From the cell containing the given text, extract its center point as (X, Y) coordinate. 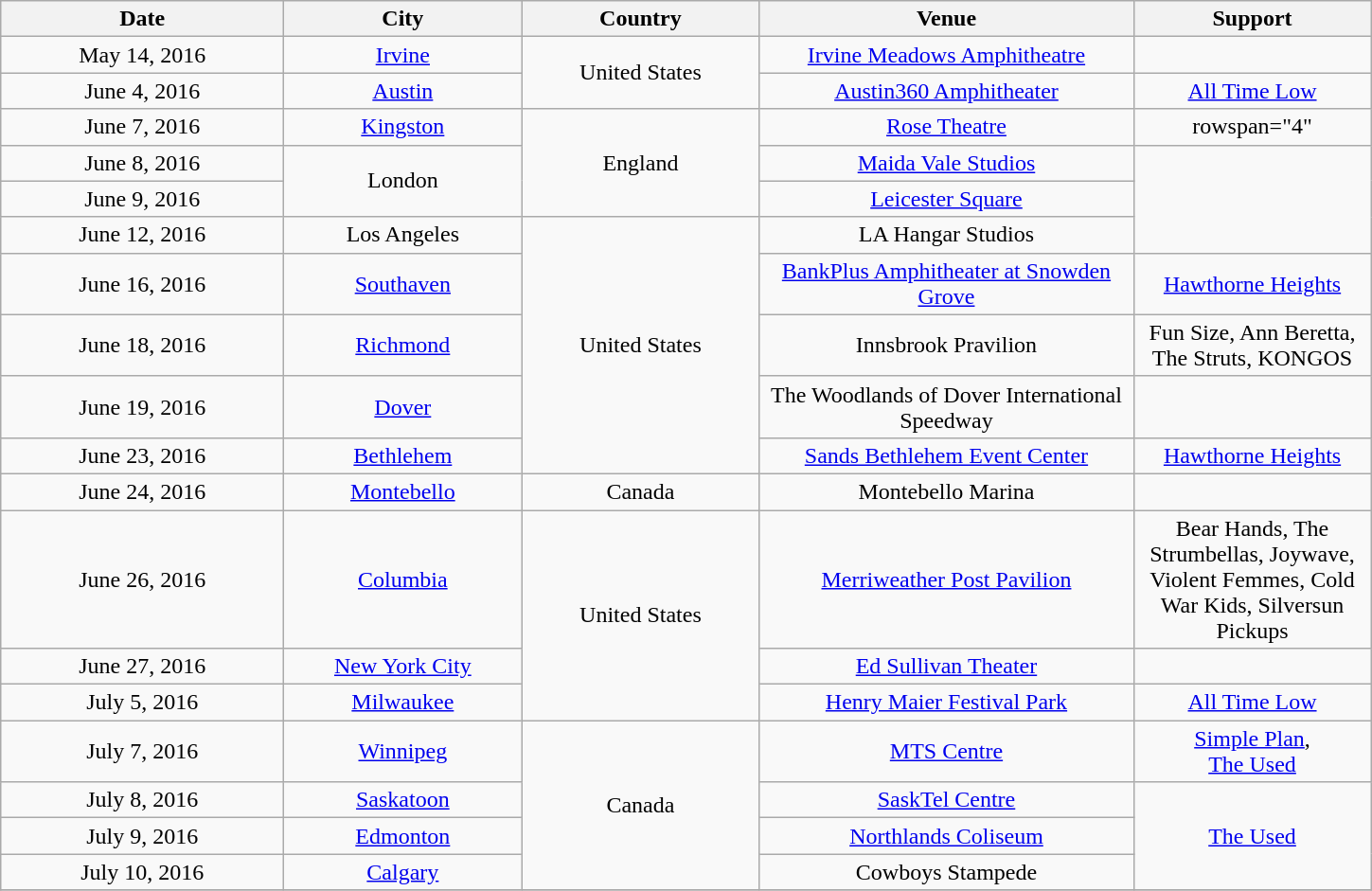
Saskatoon (403, 800)
England (640, 163)
Support (1252, 19)
New York City (403, 667)
Montebello (403, 491)
June 27, 2016 (142, 667)
Montebello Marina (947, 491)
Country (640, 19)
June 7, 2016 (142, 127)
London (403, 181)
Leicester Square (947, 199)
The Woodlands of Dover International Speedway (947, 407)
Austin (403, 91)
Richmond (403, 345)
Austin360 Amphitheater (947, 91)
June 8, 2016 (142, 163)
Bear Hands, The Strumbellas, Joywave, Violent Femmes, Cold War Kids, Silversun Pickups (1252, 579)
rowspan="4" (1252, 127)
Irvine Meadows Amphitheatre (947, 55)
Milwaukee (403, 703)
MTS Centre (947, 752)
BankPlus Amphitheater at Snowden Grove (947, 284)
June 18, 2016 (142, 345)
Fun Size, Ann Beretta, The Struts, KONGOS (1252, 345)
July 7, 2016 (142, 752)
Ed Sullivan Theater (947, 667)
Innsbrook Pravilion (947, 345)
July 9, 2016 (142, 836)
June 19, 2016 (142, 407)
City (403, 19)
July 10, 2016 (142, 872)
June 16, 2016 (142, 284)
June 4, 2016 (142, 91)
Bethlehem (403, 455)
Winnipeg (403, 752)
July 5, 2016 (142, 703)
Merriweather Post Pavilion (947, 579)
Maida Vale Studios (947, 163)
June 23, 2016 (142, 455)
Rose Theatre (947, 127)
Simple Plan,The Used (1252, 752)
May 14, 2016 (142, 55)
Sands Bethlehem Event Center (947, 455)
June 9, 2016 (142, 199)
Dover (403, 407)
Date (142, 19)
Irvine (403, 55)
June 12, 2016 (142, 235)
June 26, 2016 (142, 579)
The Used (1252, 836)
Los Angeles (403, 235)
Kingston (403, 127)
Northlands Coliseum (947, 836)
Calgary (403, 872)
July 8, 2016 (142, 800)
Venue (947, 19)
June 24, 2016 (142, 491)
SaskTel Centre (947, 800)
Southaven (403, 284)
Cowboys Stampede (947, 872)
Columbia (403, 579)
Henry Maier Festival Park (947, 703)
Edmonton (403, 836)
LA Hangar Studios (947, 235)
